Identify which cell holds the provided text, then report its (x, y) central coordinate. 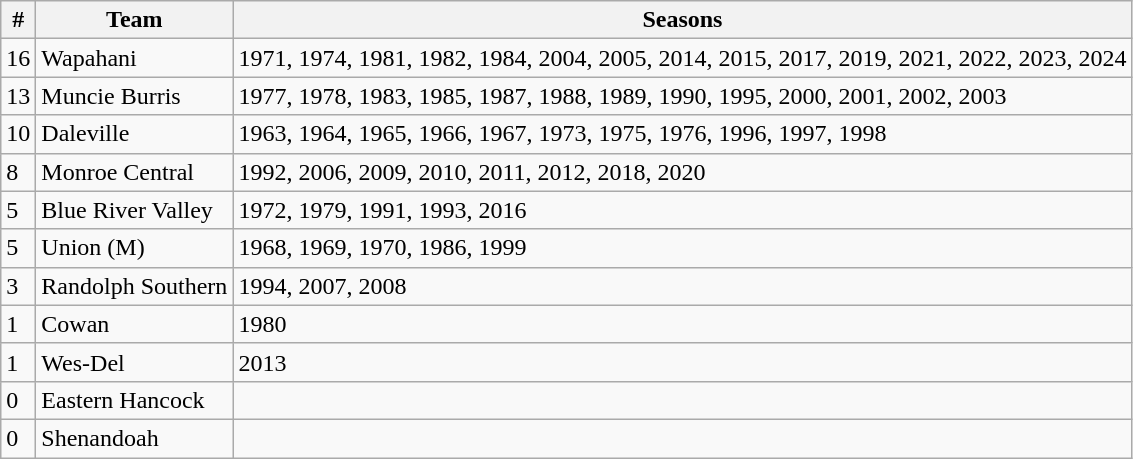
Shenandoah (134, 438)
Cowan (134, 324)
8 (18, 172)
Seasons (682, 20)
1968, 1969, 1970, 1986, 1999 (682, 248)
1980 (682, 324)
1972, 1979, 1991, 1993, 2016 (682, 210)
Wapahani (134, 58)
1963, 1964, 1965, 1966, 1967, 1973, 1975, 1976, 1996, 1997, 1998 (682, 134)
Team (134, 20)
2013 (682, 362)
Daleville (134, 134)
1977, 1978, 1983, 1985, 1987, 1988, 1989, 1990, 1995, 2000, 2001, 2002, 2003 (682, 96)
1992, 2006, 2009, 2010, 2011, 2012, 2018, 2020 (682, 172)
Union (M) (134, 248)
3 (18, 286)
1994, 2007, 2008 (682, 286)
Blue River Valley (134, 210)
13 (18, 96)
16 (18, 58)
10 (18, 134)
1971, 1974, 1981, 1982, 1984, 2004, 2005, 2014, 2015, 2017, 2019, 2021, 2022, 2023, 2024 (682, 58)
Monroe Central (134, 172)
Randolph Southern (134, 286)
Wes-Del (134, 362)
# (18, 20)
Eastern Hancock (134, 400)
Muncie Burris (134, 96)
